Pinpoint the cell where the given text exists, returning its [X, Y] midpoint coordinate. 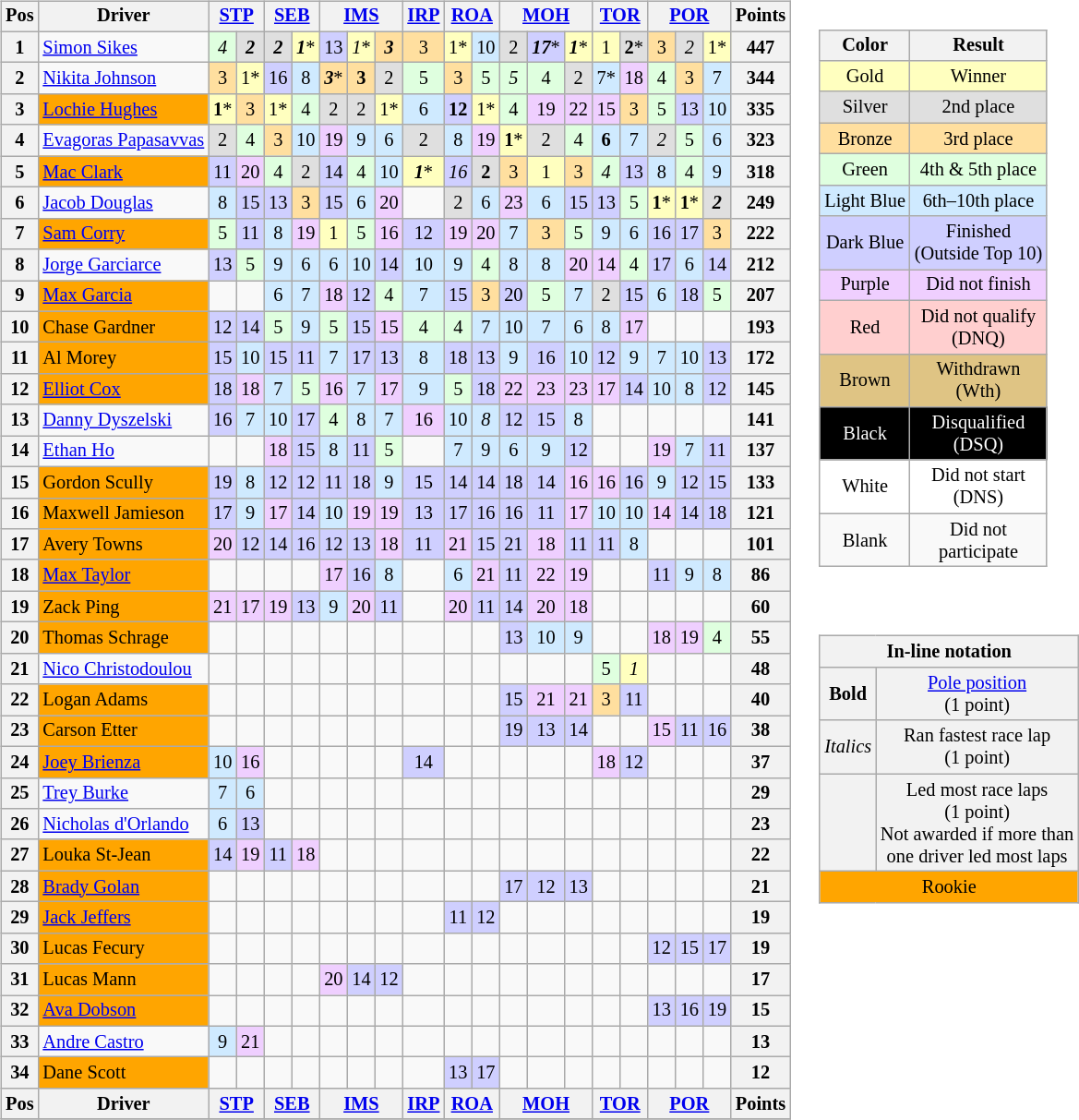
212 [761, 265]
Italics [847, 747]
2nd place [978, 107]
222 [761, 234]
Nico Christodoulou [124, 668]
3rd place [978, 138]
344 [761, 78]
101 [761, 545]
Light Blue [864, 200]
Al Morey [124, 358]
172 [761, 358]
Max Taylor [124, 575]
27 [19, 855]
Led most race laps(1 point)Not awarded if more thanone driver led most laps [977, 823]
Green [864, 170]
Bronze [864, 138]
Maxwell Jamieson [124, 513]
Did not finish [978, 285]
34 [19, 1073]
Silver [864, 107]
Brady Golan [124, 886]
Simon Sikes [124, 47]
318 [761, 172]
Finished(Outside Top 10) [978, 243]
Ava Dobson [124, 1011]
48 [761, 668]
207 [761, 296]
Lucas Fecury [124, 948]
193 [761, 327]
Lochie Hughes [124, 110]
40 [761, 700]
Dark Blue [864, 243]
323 [761, 140]
28 [19, 886]
3* [333, 78]
Blank [864, 540]
Avery Towns [124, 545]
Zack Ping [124, 607]
7* [606, 78]
38 [761, 731]
25 [19, 793]
17* [545, 47]
Logan Adams [124, 700]
Did notparticipate [978, 540]
145 [761, 390]
26 [19, 825]
Elliot Cox [124, 390]
Rookie [949, 887]
33 [19, 1042]
Danny Dyszelski [124, 420]
Jack Jeffers [124, 918]
141 [761, 420]
Jorge Garciarce [124, 265]
Black [864, 434]
Red [864, 327]
Bold [847, 694]
447 [761, 47]
335 [761, 110]
121 [761, 513]
137 [761, 452]
249 [761, 203]
Lucas Mann [124, 980]
Nicholas d'Orlando [124, 825]
133 [761, 482]
White [864, 487]
24 [19, 762]
37 [761, 762]
Jacob Douglas [124, 203]
30 [19, 948]
Did not start(DNS) [978, 487]
2* [634, 47]
Winner [978, 77]
Mac Clark [124, 172]
Ran fastest race lap(1 point) [977, 747]
Color [864, 45]
Gold [864, 77]
Joey Brienza [124, 762]
4th & 5th place [978, 170]
Purple [864, 285]
32 [19, 1011]
Trey Burke [124, 793]
Ethan Ho [124, 452]
Thomas Schrage [124, 638]
In-line notation [949, 652]
Nikita Johnson [124, 78]
Result [978, 45]
Carson Etter [124, 731]
55 [761, 638]
Evagoras Papasavvas [124, 140]
Brown [864, 380]
Max Garcia [124, 296]
Did not qualify(DNQ) [978, 327]
Chase Gardner [124, 327]
Louka St-Jean [124, 855]
Sam Corry [124, 234]
Disqualified(DSQ) [978, 434]
Dane Scott [124, 1073]
Pole position(1 point) [977, 694]
Gordon Scully [124, 482]
86 [761, 575]
31 [19, 980]
60 [761, 607]
Andre Castro [124, 1042]
6th–10th place [978, 200]
Withdrawn(Wth) [978, 380]
